Return the [x, y] coordinate for the center point of the cell that contains the specified text.  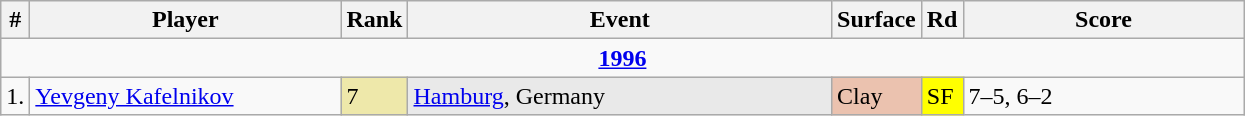
1996 [622, 58]
Rank [374, 20]
Clay [877, 96]
1. [16, 96]
Player [186, 20]
Score [1104, 20]
Hamburg, Germany [620, 96]
# [16, 20]
Yevgeny Kafelnikov [186, 96]
7 [374, 96]
Surface [877, 20]
Rd [942, 20]
SF [942, 96]
7–5, 6–2 [1104, 96]
Event [620, 20]
